Find where the given text appears and provide that cell's center as (x, y) coordinate. 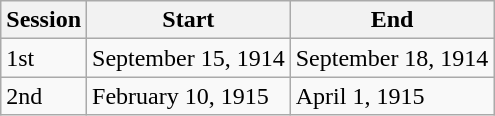
2nd (44, 96)
April 1, 1915 (392, 96)
Start (189, 20)
September 15, 1914 (189, 58)
1st (44, 58)
End (392, 20)
February 10, 1915 (189, 96)
September 18, 1914 (392, 58)
Session (44, 20)
